Locate the cell with the specified text and output its [X, Y] center coordinate. 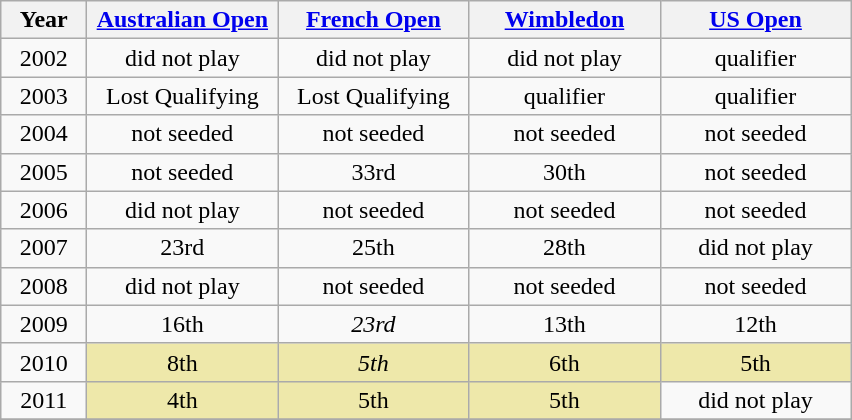
Wimbledon [564, 20]
2008 [44, 286]
2010 [44, 362]
28th [564, 248]
30th [564, 172]
2011 [44, 400]
US Open [756, 20]
2006 [44, 210]
6th [564, 362]
Australian Open [182, 20]
13th [564, 324]
2005 [44, 172]
8th [182, 362]
French Open [374, 20]
25th [374, 248]
33rd [374, 172]
2004 [44, 134]
16th [182, 324]
4th [182, 400]
2003 [44, 96]
2002 [44, 58]
12th [756, 324]
2009 [44, 324]
Year [44, 20]
2007 [44, 248]
